From the cell containing the given text, extract its center point as [x, y] coordinate. 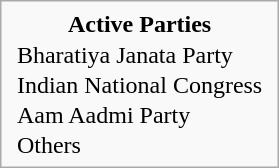
Bharatiya Janata Party [139, 56]
Others [139, 146]
Active Parties [139, 24]
Indian National Congress [139, 86]
Aam Aadmi Party [139, 116]
